Scan for the cell matching the given text and deliver its (X, Y) coordinate at center. 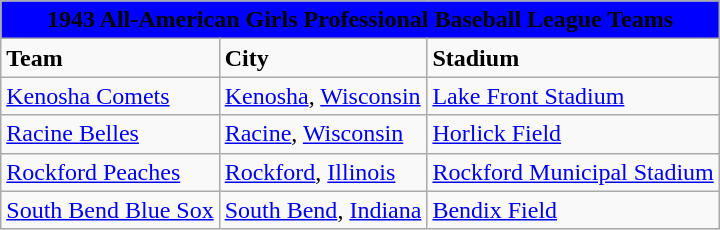
Racine, Wisconsin (323, 134)
City (323, 58)
South Bend, Indiana (323, 210)
Racine Belles (110, 134)
Stadium (573, 58)
Lake Front Stadium (573, 96)
Bendix Field (573, 210)
Horlick Field (573, 134)
Rockford Peaches (110, 172)
1943 All-American Girls Professional Baseball League Teams (360, 20)
South Bend Blue Sox (110, 210)
Kenosha Comets (110, 96)
Kenosha, Wisconsin (323, 96)
Team (110, 58)
Rockford, Illinois (323, 172)
Rockford Municipal Stadium (573, 172)
